From the cell containing the given text, extract its center point as (X, Y) coordinate. 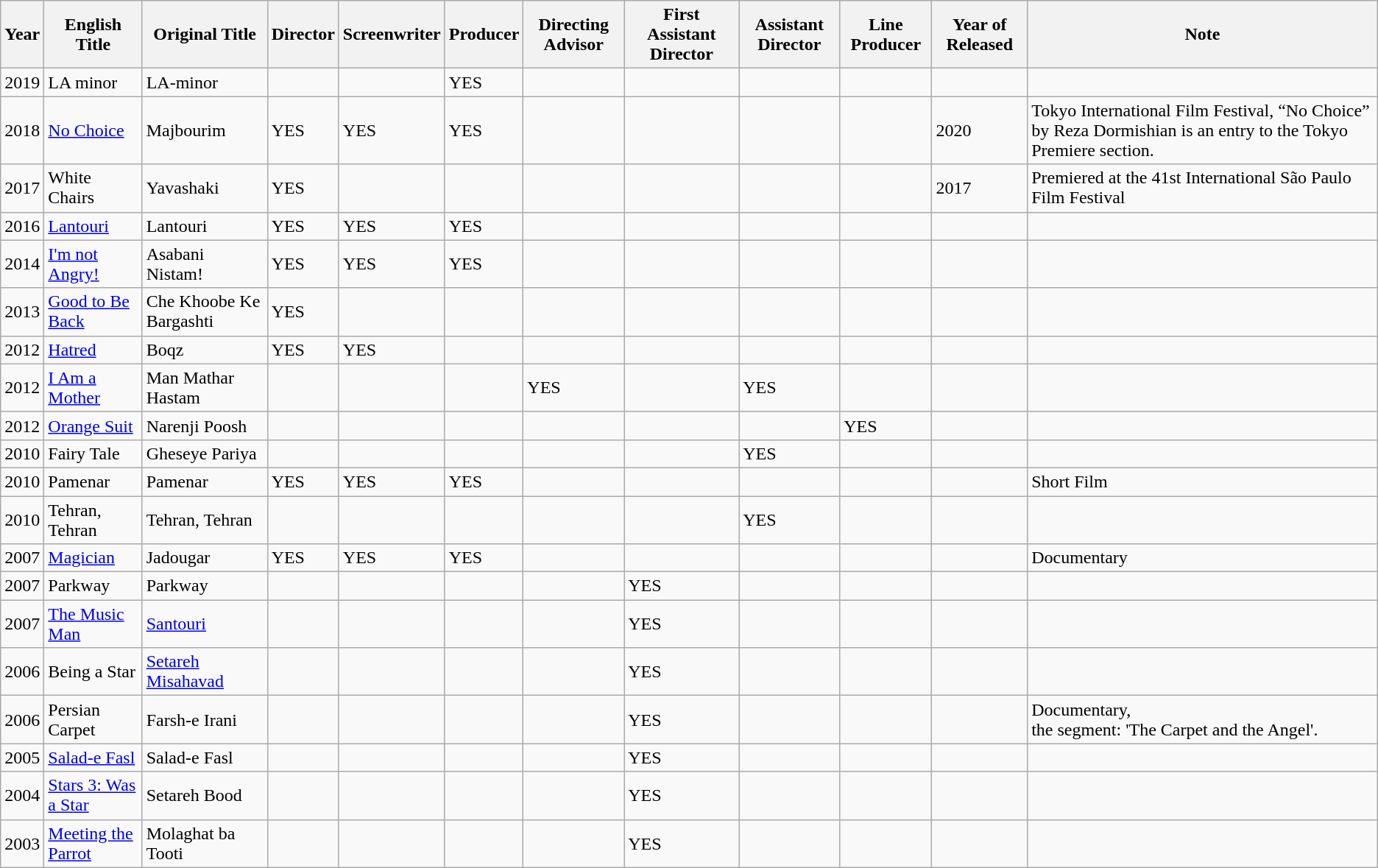
Farsh-e Irani (205, 720)
Yavashaki (205, 188)
Majbourim (205, 130)
Boqz (205, 350)
Year (22, 35)
Asabani Nistam! (205, 264)
Che Khoobe Ke Bargashti (205, 312)
Documentary,the segment: 'The Carpet and the Angel'. (1203, 720)
Setareh Bood (205, 795)
Being a Star (93, 671)
Santouri (205, 624)
Line Producer (886, 35)
LA-minor (205, 82)
Directing Advisor (574, 35)
Documentary (1203, 558)
2004 (22, 795)
2005 (22, 758)
2003 (22, 844)
English Title (93, 35)
Setareh Misahavad (205, 671)
Original Title (205, 35)
Screenwriter (392, 35)
Assistant Director (789, 35)
White Chairs (93, 188)
2018 (22, 130)
Good to Be Back (93, 312)
Fairy Tale (93, 454)
Short Film (1203, 481)
Premiered at the 41st International São Paulo Film Festival (1203, 188)
2016 (22, 226)
Meeting the Parrot (93, 844)
Tokyo International Film Festival, “No Choice” by Reza Dormishian is an entry to the Tokyo Premiere section. (1203, 130)
Note (1203, 35)
2013 (22, 312)
Narenji Poosh (205, 426)
I'm not Angry! (93, 264)
Jadougar (205, 558)
2019 (22, 82)
Hatred (93, 350)
Man Mathar Hastam (205, 387)
Year of Released (980, 35)
Director (303, 35)
2014 (22, 264)
Molaghat ba Tooti (205, 844)
Gheseye Pariya (205, 454)
Stars 3: Was a Star (93, 795)
Producer (484, 35)
Persian Carpet (93, 720)
Orange Suit (93, 426)
First Assistant Director (682, 35)
I Am a Mother (93, 387)
The Music Man (93, 624)
2020 (980, 130)
LA minor (93, 82)
No Choice (93, 130)
Magician (93, 558)
